From the cell containing the given text, extract its center point as [x, y] coordinate. 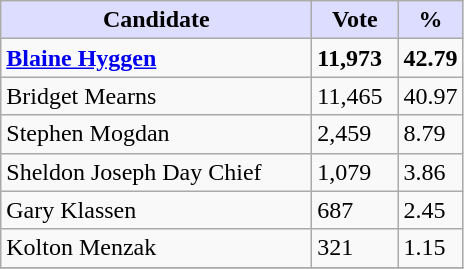
Blaine Hyggen [156, 58]
Sheldon Joseph Day Chief [156, 172]
1,079 [355, 172]
42.79 [430, 58]
Kolton Menzak [156, 248]
687 [355, 210]
321 [355, 248]
2.45 [430, 210]
Candidate [156, 20]
Vote [355, 20]
Stephen Mogdan [156, 134]
Bridget Mearns [156, 96]
1.15 [430, 248]
3.86 [430, 172]
% [430, 20]
Gary Klassen [156, 210]
11,973 [355, 58]
8.79 [430, 134]
2,459 [355, 134]
11,465 [355, 96]
40.97 [430, 96]
